Return the (X, Y) coordinate for the center point of the cell that contains the specified text.  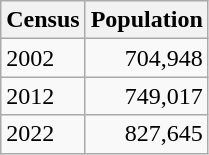
Census (43, 20)
827,645 (146, 134)
2012 (43, 96)
704,948 (146, 58)
2022 (43, 134)
Population (146, 20)
2002 (43, 58)
749,017 (146, 96)
